Search for the cell housing the specified text and yield its (x, y) center coordinate. 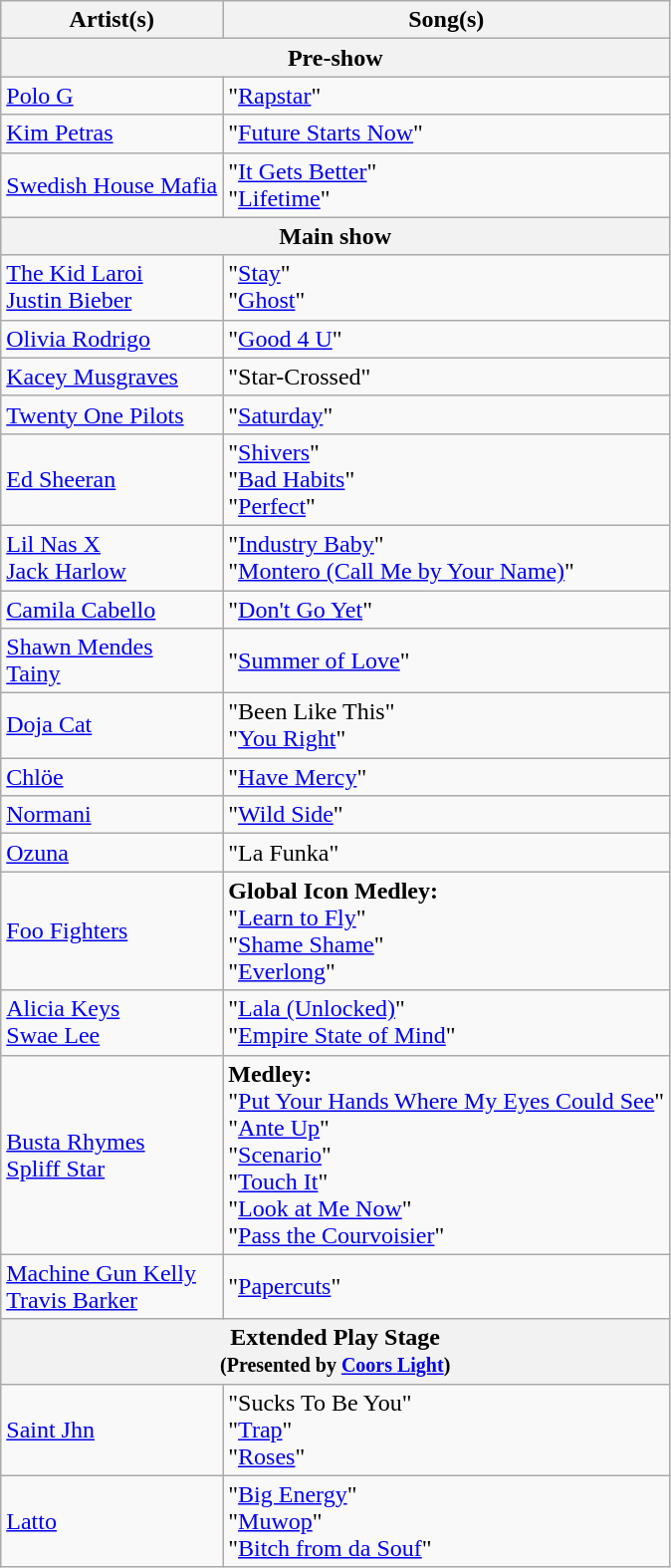
"Been Like This""You Right" (446, 725)
Main show (335, 236)
Extended Play Stage (Presented by Coors Light) (335, 1351)
"La Funka" (446, 853)
Lil Nas XJack Harlow (112, 558)
Saint Jhn (112, 1430)
"Rapstar" (446, 96)
Ed Sheeran (112, 479)
Artist(s) (112, 20)
"Good 4 U" (446, 339)
Normani (112, 815)
"Have Mercy" (446, 777)
Kim Petras (112, 133)
"Big Energy""Muwop""Bitch from da Souf" (446, 1521)
Latto (112, 1521)
Twenty One Pilots (112, 414)
Foo Fighters (112, 930)
"Stay""Ghost" (446, 287)
Polo G (112, 96)
Alicia KeysSwae Lee (112, 1022)
Swedish House Mafia (112, 185)
Kacey Musgraves (112, 377)
Doja Cat (112, 725)
Busta RhymesSpliff Star (112, 1155)
Global Icon Medley:"Learn to Fly""Shame Shame""Everlong" (446, 930)
"Papercuts" (446, 1287)
"Future Starts Now" (446, 133)
"Shivers""Bad Habits""Perfect" (446, 479)
Medley:"Put Your Hands Where My Eyes Could See""Ante Up""Scenario""Touch It""Look at Me Now""Pass the Courvoisier" (446, 1155)
Machine Gun KellyTravis Barker (112, 1287)
The Kid LaroiJustin Bieber (112, 287)
"Don't Go Yet" (446, 609)
"Sucks To Be You""Trap""Roses" (446, 1430)
"It Gets Better""Lifetime" (446, 185)
"Wild Side" (446, 815)
Chlöe (112, 777)
Camila Cabello (112, 609)
Song(s) (446, 20)
Olivia Rodrigo (112, 339)
"Lala (Unlocked)""Empire State of Mind" (446, 1022)
Shawn MendesTainy (112, 661)
"Saturday" (446, 414)
"Summer of Love" (446, 661)
"Industry Baby""Montero (Call Me by Your Name)" (446, 558)
Pre-show (335, 58)
"Star-Crossed" (446, 377)
Ozuna (112, 853)
